Return the [x, y] coordinate for the center point of the cell that contains the specified text.  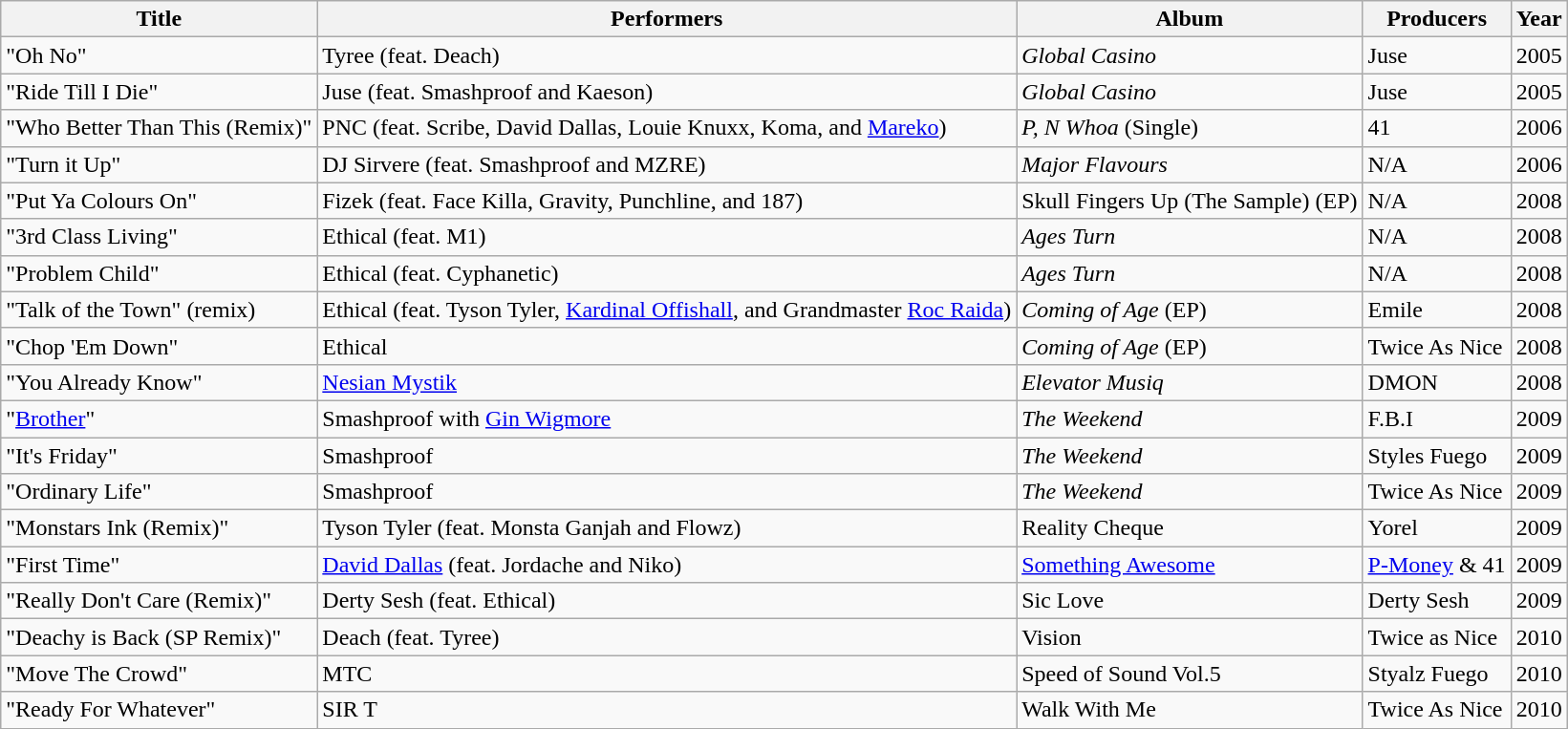
Juse (feat. Smashproof and Kaeson) [667, 92]
Styalz Fuego [1437, 674]
Emile [1437, 310]
"Ready For Whatever" [159, 710]
SIR T [667, 710]
DJ Sirvere (feat. Smashproof and MZRE) [667, 164]
Ethical [667, 346]
PNC (feat. Scribe, David Dallas, Louie Knuxx, Koma, and Mareko) [667, 128]
Styles Fuego [1437, 456]
"Move The Crowd" [159, 674]
"Oh No" [159, 55]
"Brother" [159, 418]
Elevator Musiq [1190, 382]
Skull Fingers Up (The Sample) (EP) [1190, 201]
"Problem Child" [159, 273]
Ethical (feat. Cyphanetic) [667, 273]
"Put Ya Colours On" [159, 201]
Producers [1437, 19]
Tyree (feat. Deach) [667, 55]
Performers [667, 19]
"Who Better Than This (Remix)" [159, 128]
Year [1538, 19]
P, N Whoa (Single) [1190, 128]
Vision [1190, 637]
David Dallas (feat. Jordache and Niko) [667, 565]
Yorel [1437, 528]
Twice as Nice [1437, 637]
"Ordinary Life" [159, 492]
Deach (feat. Tyree) [667, 637]
"Talk of the Town" (remix) [159, 310]
F.B.I [1437, 418]
"First Time" [159, 565]
Reality Cheque [1190, 528]
MTC [667, 674]
"Ride Till I Die" [159, 92]
Speed of Sound Vol.5 [1190, 674]
Ethical (feat. M1) [667, 237]
Major Flavours [1190, 164]
41 [1437, 128]
Derty Sesh (feat. Ethical) [667, 601]
Album [1190, 19]
"Monstars Ink (Remix)" [159, 528]
Tyson Tyler (feat. Monsta Ganjah and Flowz) [667, 528]
"Really Don't Care (Remix)" [159, 601]
Walk With Me [1190, 710]
"Deachy is Back (SP Remix)" [159, 637]
"3rd Class Living" [159, 237]
P-Money & 41 [1437, 565]
Derty Sesh [1437, 601]
Sic Love [1190, 601]
"Chop 'Em Down" [159, 346]
Smashproof with Gin Wigmore [667, 418]
Nesian Mystik [667, 382]
Something Awesome [1190, 565]
Title [159, 19]
DMON [1437, 382]
"It's Friday" [159, 456]
"Turn it Up" [159, 164]
Fizek (feat. Face Killa, Gravity, Punchline, and 187) [667, 201]
"You Already Know" [159, 382]
Ethical (feat. Tyson Tyler, Kardinal Offishall, and Grandmaster Roc Raida) [667, 310]
